Return the (X, Y) coordinate for the center point of the cell that contains the specified text.  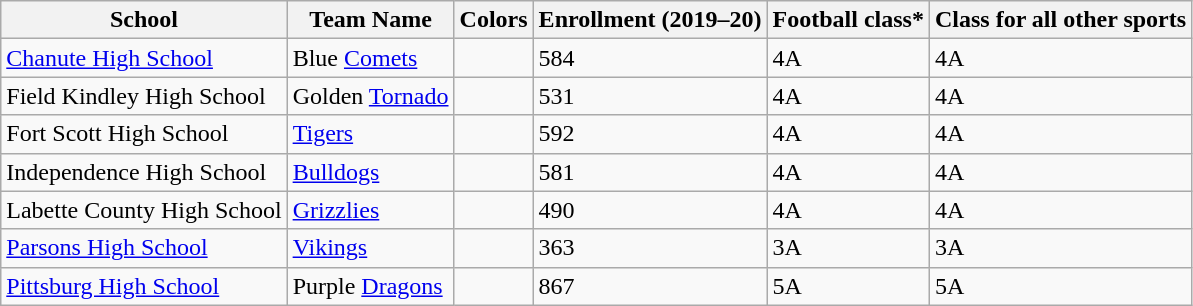
Purple Dragons (370, 286)
Bulldogs (370, 172)
581 (650, 172)
Tigers (370, 134)
Chanute High School (144, 58)
Fort Scott High School (144, 134)
Blue Comets (370, 58)
Colors (494, 20)
Class for all other sports (1060, 20)
Football class* (848, 20)
Independence High School (144, 172)
490 (650, 210)
Enrollment (2019–20) (650, 20)
Golden Tornado (370, 96)
Parsons High School (144, 248)
584 (650, 58)
Team Name (370, 20)
867 (650, 286)
Field Kindley High School (144, 96)
Vikings (370, 248)
Grizzlies (370, 210)
592 (650, 134)
363 (650, 248)
531 (650, 96)
Labette County High School (144, 210)
Pittsburg High School (144, 286)
School (144, 20)
